From the cell containing the given text, extract its center point as [x, y] coordinate. 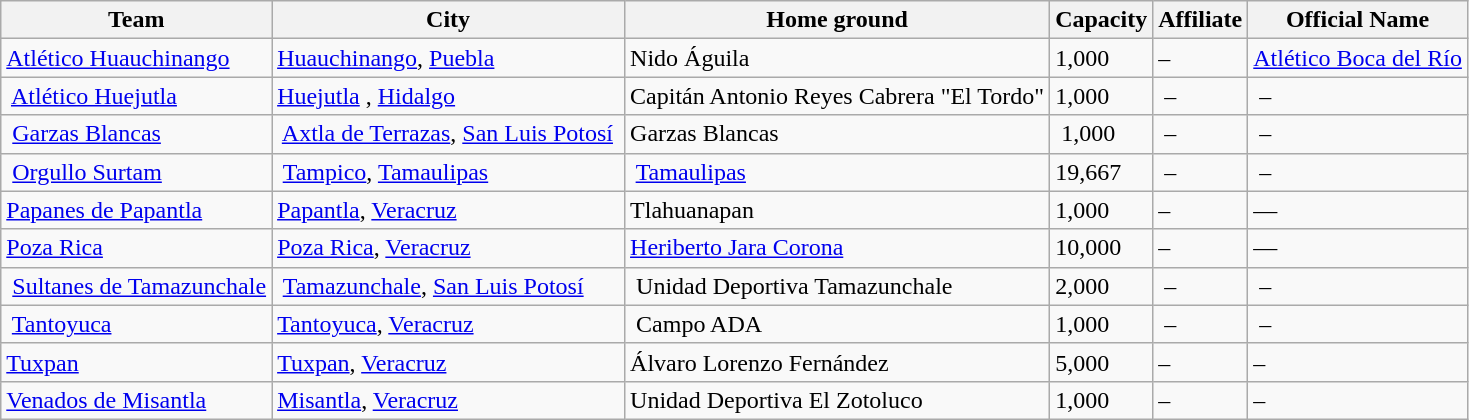
Nido Águila [838, 58]
Capacity [1102, 20]
Official Name [1358, 20]
Tuxpan, Veracruz [448, 362]
Tampico, Tamaulipas [448, 172]
Tlahuanapan [838, 210]
Team [136, 20]
City [448, 20]
Poza Rica, Veracruz [448, 248]
Tamazunchale, San Luis Potosí [448, 286]
Atlético Huejutla [136, 96]
Venados de Misantla [136, 400]
Papantla, Veracruz [448, 210]
10,000 [1102, 248]
Tuxpan [136, 362]
Unidad Deportiva Tamazunchale [838, 286]
Atlético Boca del Río [1358, 58]
Unidad Deportiva El Zotoluco [838, 400]
Heriberto Jara Corona [838, 248]
Sultanes de Tamazunchale [136, 286]
Tamaulipas [838, 172]
Poza Rica [136, 248]
Affiliate [1200, 20]
Álvaro Lorenzo Fernández [838, 362]
Huejutla , Hidalgo [448, 96]
Home ground [838, 20]
Capitán Antonio Reyes Cabrera "El Tordo" [838, 96]
Campo ADA [838, 324]
19,667 [1102, 172]
Tantoyuca [136, 324]
Atlético Huauchinango [136, 58]
Misantla, Veracruz [448, 400]
Papanes de Papantla [136, 210]
Orgullo Surtam [136, 172]
5,000 [1102, 362]
Axtla de Terrazas, San Luis Potosí [448, 134]
Huauchinango, Puebla [448, 58]
Tantoyuca, Veracruz [448, 324]
2,000 [1102, 286]
